Output the [x, y] coordinate of the center of the cell containing the given text.  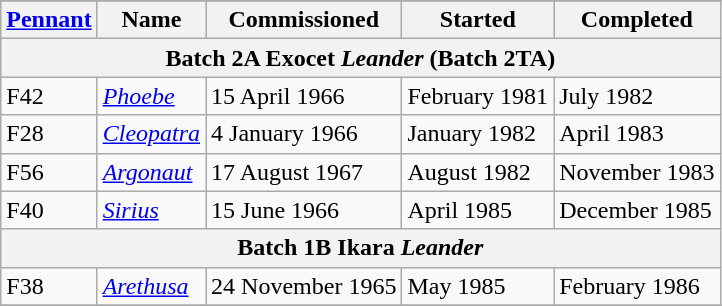
April 1985 [478, 210]
November 1983 [637, 172]
February 1981 [478, 96]
15 June 1966 [304, 210]
February 1986 [637, 286]
Argonaut [151, 172]
Batch 1B Ikara Leander [360, 248]
Sirius [151, 210]
F40 [49, 210]
Commissioned [304, 20]
Started [478, 20]
24 November 1965 [304, 286]
December 1985 [637, 210]
Arethusa [151, 286]
May 1985 [478, 286]
August 1982 [478, 172]
17 August 1967 [304, 172]
15 April 1966 [304, 96]
F28 [49, 134]
Completed [637, 20]
F56 [49, 172]
July 1982 [637, 96]
Name [151, 20]
January 1982 [478, 134]
Pennant [49, 20]
Cleopatra [151, 134]
F42 [49, 96]
F38 [49, 286]
April 1983 [637, 134]
Phoebe [151, 96]
4 January 1966 [304, 134]
Batch 2A Exocet Leander (Batch 2TA) [360, 58]
